For the text-containing cell, return its midpoint in (x, y) coordinate format. 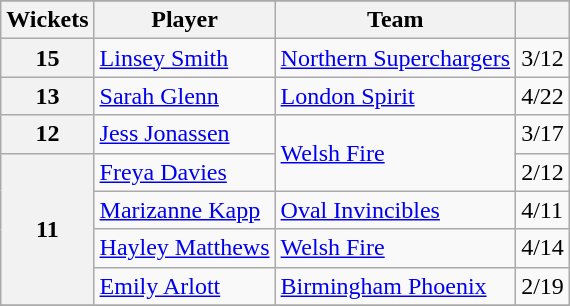
Team (396, 20)
11 (48, 229)
12 (48, 134)
Hayley Matthews (184, 248)
Jess Jonassen (184, 134)
Sarah Glenn (184, 96)
4/22 (543, 96)
Linsey Smith (184, 58)
Oval Invincibles (396, 210)
3/17 (543, 134)
Emily Arlott (184, 286)
Northern Superchargers (396, 58)
Freya Davies (184, 172)
Wickets (48, 20)
2/19 (543, 286)
Player (184, 20)
Marizanne Kapp (184, 210)
2/12 (543, 172)
3/12 (543, 58)
4/14 (543, 248)
15 (48, 58)
London Spirit (396, 96)
4/11 (543, 210)
13 (48, 96)
Birmingham Phoenix (396, 286)
